For the text-containing cell, return its midpoint in (X, Y) coordinate format. 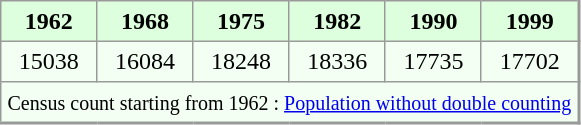
17735 (433, 61)
1962 (49, 21)
18336 (337, 61)
1999 (530, 21)
17702 (530, 61)
1975 (241, 21)
1990 (433, 21)
16084 (145, 61)
15038 (49, 61)
1982 (337, 21)
18248 (241, 61)
1968 (145, 21)
Census count starting from 1962 : Population without double counting (290, 102)
